Identify which cell holds the provided text, then report its (X, Y) central coordinate. 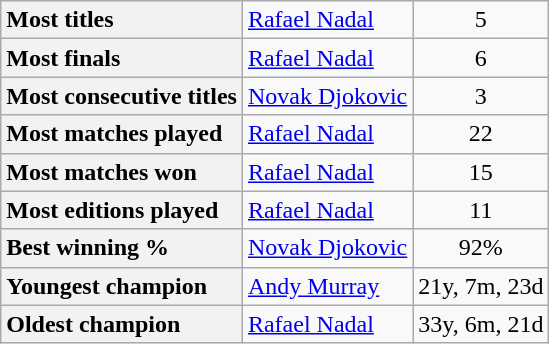
3 (481, 96)
Most finals (122, 58)
5 (481, 20)
Andy Murray (327, 286)
6 (481, 58)
Most editions played (122, 210)
92% (481, 248)
15 (481, 172)
Youngest champion (122, 286)
Most titles (122, 20)
21y, 7m, 23d (481, 286)
22 (481, 134)
Most matches played (122, 134)
33y, 6m, 21d (481, 324)
Most consecutive titles (122, 96)
Best winning % (122, 248)
Oldest champion (122, 324)
11 (481, 210)
Most matches won (122, 172)
